Detect which cell encompasses the target text, then output its [X, Y] center coordinate. 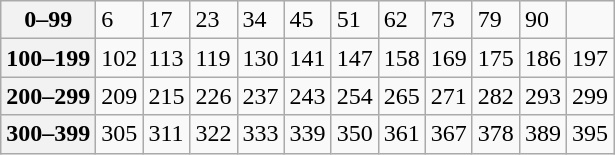
322 [214, 134]
200–299 [48, 96]
237 [260, 96]
209 [120, 96]
395 [590, 134]
34 [260, 20]
215 [166, 96]
79 [496, 20]
226 [214, 96]
186 [542, 58]
6 [120, 20]
299 [590, 96]
350 [354, 134]
45 [308, 20]
23 [214, 20]
158 [402, 58]
254 [354, 96]
265 [402, 96]
0–99 [48, 20]
282 [496, 96]
119 [214, 58]
243 [308, 96]
102 [120, 58]
361 [402, 134]
169 [448, 58]
389 [542, 134]
73 [448, 20]
339 [308, 134]
333 [260, 134]
300–399 [48, 134]
197 [590, 58]
130 [260, 58]
378 [496, 134]
367 [448, 134]
100–199 [48, 58]
62 [402, 20]
51 [354, 20]
175 [496, 58]
311 [166, 134]
113 [166, 58]
271 [448, 96]
305 [120, 134]
147 [354, 58]
293 [542, 96]
17 [166, 20]
90 [542, 20]
141 [308, 58]
